Scan for the cell matching the given text and deliver its [X, Y] coordinate at center. 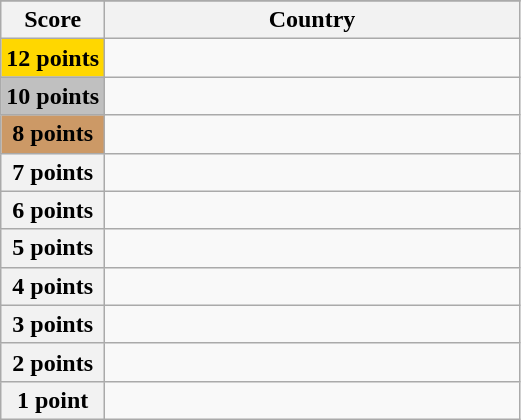
1 point [53, 400]
Score [53, 20]
6 points [53, 210]
3 points [53, 324]
2 points [53, 362]
4 points [53, 286]
Country [312, 20]
12 points [53, 58]
8 points [53, 134]
10 points [53, 96]
7 points [53, 172]
5 points [53, 248]
